Extract the (X, Y) coordinate from the center of the cell holding the provided text.  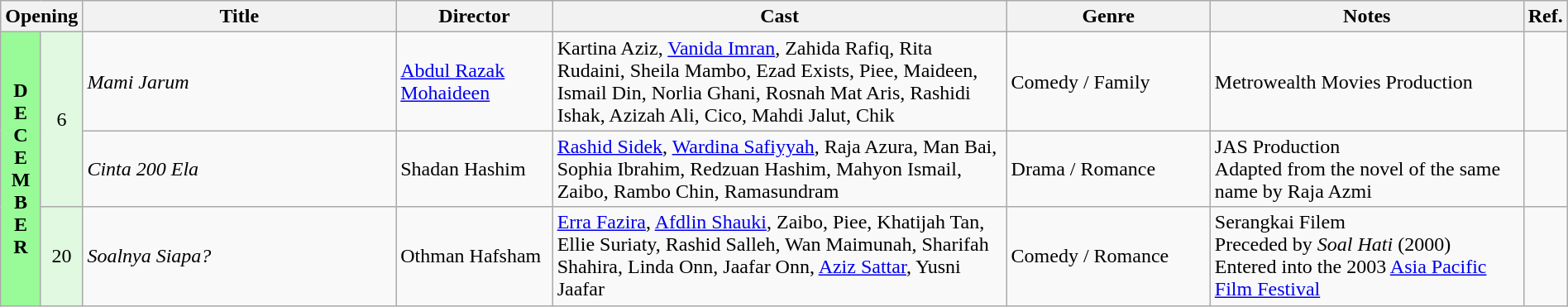
Soalnya Siapa? (240, 257)
Genre (1108, 17)
6 (61, 119)
DECEMBER (22, 169)
20 (61, 257)
Metrowealth Movies Production (1366, 81)
Comedy / Family (1108, 81)
Cast (779, 17)
JAS ProductionAdapted from the novel of the same name by Raja Azmi (1366, 169)
Cinta 200 Ela (240, 169)
Ref. (1545, 17)
Opening (41, 17)
Title (240, 17)
Director (475, 17)
Notes (1366, 17)
Serangkai FilemPreceded by Soal Hati (2000)Entered into the 2003 Asia Pacific Film Festival (1366, 257)
Mami Jarum (240, 81)
Rashid Sidek, Wardina Safiyyah, Raja Azura, Man Bai, Sophia Ibrahim, Redzuan Hashim, Mahyon Ismail, Zaibo, Rambo Chin, Ramasundram (779, 169)
Shadan Hashim (475, 169)
Drama / Romance (1108, 169)
Othman Hafsham (475, 257)
Abdul Razak Mohaideen (475, 81)
Comedy / Romance (1108, 257)
